Determine the [X, Y] coordinate at the center of the cell enclosing the given text.  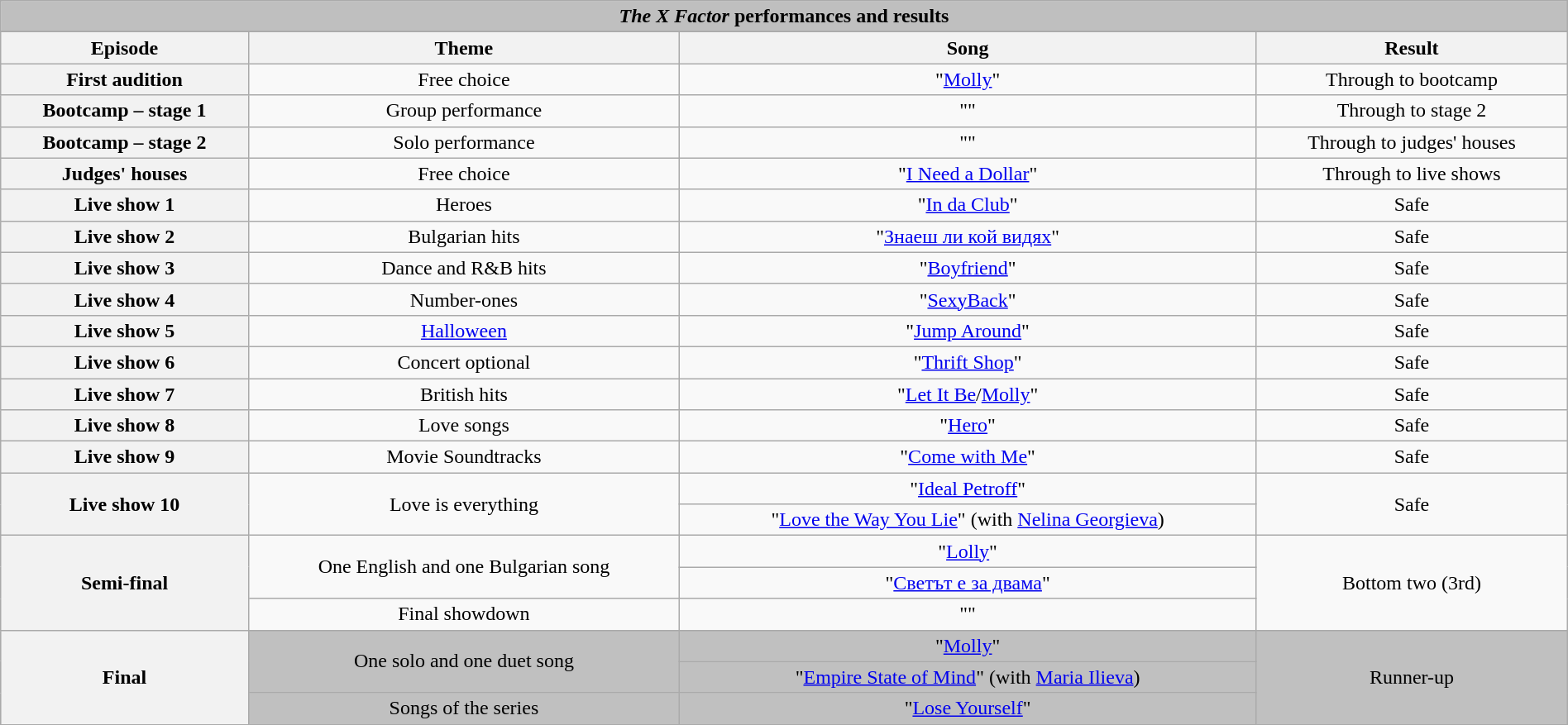
Movie Soundtracks [463, 457]
Bottom two (3rd) [1413, 583]
Heroes [463, 205]
Group performance [463, 111]
Bulgarian hits [463, 236]
Live show 9 [125, 457]
Theme [463, 48]
Live show 6 [125, 362]
Live show 4 [125, 299]
Through to bootcamp [1413, 79]
"I Need a Dollar" [968, 174]
Number-ones [463, 299]
Halloween [463, 331]
Judges' houses [125, 174]
Result [1413, 48]
"Thrift Shop" [968, 362]
Final [125, 677]
Live show 7 [125, 394]
Love songs [463, 426]
Live show 1 [125, 205]
Live show 5 [125, 331]
"Come with Me" [968, 457]
Semi-final [125, 583]
Bootcamp – stage 2 [125, 142]
"Lose Yourself" [968, 708]
Songs of the series [463, 708]
One solo and one duet song [463, 661]
British hits [463, 394]
"Lolly" [968, 551]
"Знаеш ли кой видях" [968, 236]
"Ideal Petroff" [968, 489]
Solo performance [463, 142]
Through to live shows [1413, 174]
Bootcamp – stage 1 [125, 111]
Through to judges' houses [1413, 142]
Song [968, 48]
"Boyfriend" [968, 268]
Live show 3 [125, 268]
Final showdown [463, 614]
Love is everything [463, 504]
"Jump Around" [968, 331]
"Empire State of Mind" (with Maria Ilieva) [968, 677]
Live show 10 [125, 504]
Through to stage 2 [1413, 111]
Live show 8 [125, 426]
"Let It Be/Molly" [968, 394]
Dance and R&B hits [463, 268]
"In da Club" [968, 205]
Runner-up [1413, 677]
First audition [125, 79]
Concert optional [463, 362]
Live show 2 [125, 236]
"SexyBack" [968, 299]
Episode [125, 48]
"Светът е за двама" [968, 583]
The X Factor performances and results [784, 17]
"Hero" [968, 426]
"Love the Way You Lie" (with Nelina Georgieva) [968, 520]
One English and one Bulgarian song [463, 567]
